For the text-containing cell, return its midpoint in (X, Y) coordinate format. 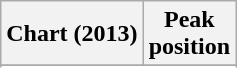
Peakposition (189, 34)
Chart (2013) (72, 34)
